Provide the [x, y] coordinate of the cell's center where the given text is located.  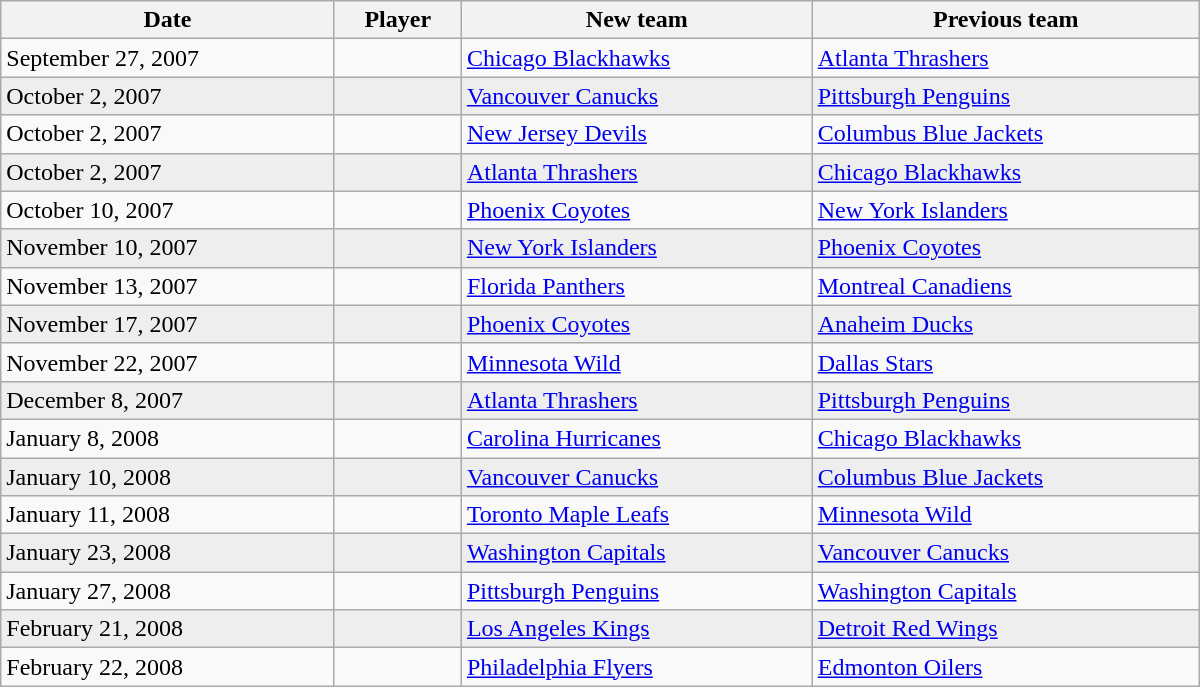
Anaheim Ducks [1006, 324]
Player [398, 20]
November 17, 2007 [168, 324]
November 22, 2007 [168, 362]
January 11, 2008 [168, 515]
February 21, 2008 [168, 629]
January 10, 2008 [168, 477]
New team [636, 20]
Previous team [1006, 20]
New Jersey Devils [636, 134]
January 8, 2008 [168, 438]
Montreal Canadiens [1006, 286]
Philadelphia Flyers [636, 667]
February 22, 2008 [168, 667]
Carolina Hurricanes [636, 438]
December 8, 2007 [168, 400]
November 10, 2007 [168, 248]
January 23, 2008 [168, 553]
October 10, 2007 [168, 210]
Florida Panthers [636, 286]
Edmonton Oilers [1006, 667]
Date [168, 20]
November 13, 2007 [168, 286]
Detroit Red Wings [1006, 629]
Toronto Maple Leafs [636, 515]
September 27, 2007 [168, 58]
January 27, 2008 [168, 591]
Dallas Stars [1006, 362]
Los Angeles Kings [636, 629]
